Provide the (x, y) coordinate of the cell's center where the given text is located.  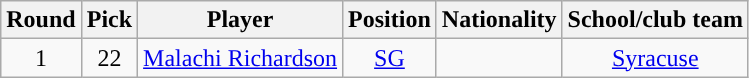
Syracuse (655, 58)
SG (390, 58)
Nationality (499, 20)
School/club team (655, 20)
1 (41, 58)
22 (109, 58)
Player (240, 20)
Malachi Richardson (240, 58)
Position (390, 20)
Round (41, 20)
Pick (109, 20)
